Find where the given text appears and provide that cell's center as [X, Y] coordinate. 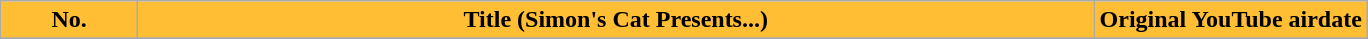
No. [70, 20]
Original YouTube airdate [1230, 20]
Title (Simon's Cat Presents...) [616, 20]
